Find where the given text appears and provide that cell's center as [X, Y] coordinate. 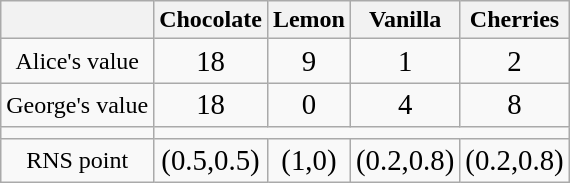
George's value [78, 105]
Vanilla [404, 20]
Chocolate [211, 20]
Alice's value [78, 61]
1 [404, 61]
2 [514, 61]
9 [308, 61]
8 [514, 105]
(1,0) [308, 160]
0 [308, 105]
(0.5,0.5) [211, 160]
RNS point [78, 160]
4 [404, 105]
Lemon [308, 20]
Cherries [514, 20]
